Pinpoint the cell where the given text exists, returning its [x, y] midpoint coordinate. 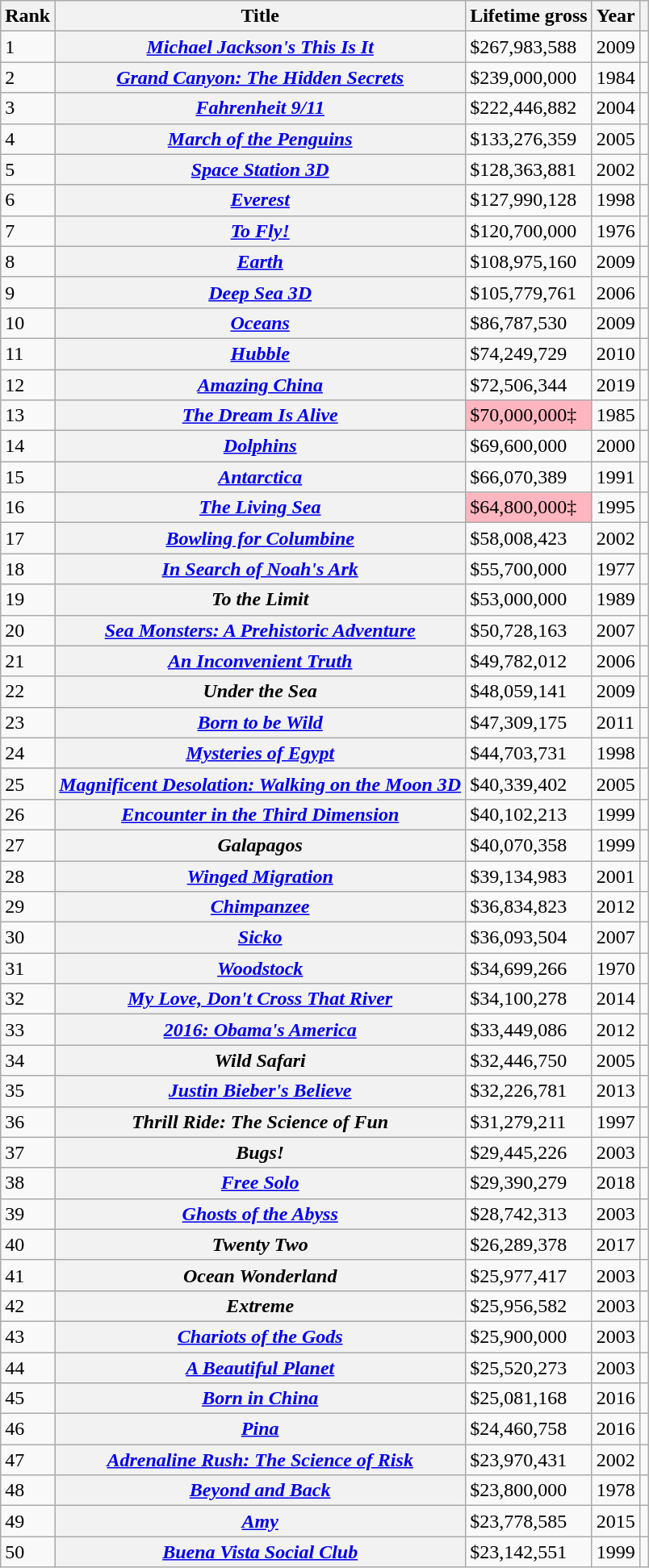
$34,100,278 [530, 999]
20 [27, 630]
To Fly! [260, 231]
36 [27, 1122]
March of the Penguins [260, 139]
1989 [615, 600]
In Search of Noah's Ark [260, 569]
12 [27, 385]
46 [27, 1429]
Space Station 3D [260, 169]
1991 [615, 477]
Chariots of the Gods [260, 1336]
$26,289,378 [530, 1244]
$55,700,000 [530, 569]
Year [615, 16]
$66,070,389 [530, 477]
Justin Bieber's Believe [260, 1091]
$28,742,313 [530, 1214]
Woodstock [260, 968]
$33,449,086 [530, 1030]
16 [27, 508]
$29,445,226 [530, 1152]
1 [27, 47]
$53,000,000 [530, 600]
$25,520,273 [530, 1368]
$25,081,168 [530, 1399]
Born in China [260, 1399]
2017 [615, 1244]
30 [27, 938]
$47,309,175 [530, 722]
1997 [615, 1122]
Chimpanzee [260, 907]
$34,699,266 [530, 968]
15 [27, 477]
2010 [615, 353]
Sicko [260, 938]
26 [27, 814]
Mysteries of Egypt [260, 753]
Fahrenheit 9/11 [260, 108]
1995 [615, 508]
$69,600,000 [530, 446]
1976 [615, 231]
Thrill Ride: The Science of Fun [260, 1122]
$105,779,761 [530, 292]
Twenty Two [260, 1244]
23 [27, 722]
7 [27, 231]
Deep Sea 3D [260, 292]
35 [27, 1091]
27 [27, 845]
Oceans [260, 323]
Buena Vista Social Club [260, 1552]
19 [27, 600]
40 [27, 1244]
41 [27, 1275]
$44,703,731 [530, 753]
2001 [615, 876]
$239,000,000 [530, 77]
Hubble [260, 353]
2011 [615, 722]
The Dream Is Alive [260, 416]
$36,834,823 [530, 907]
2018 [615, 1183]
$70,000,000‡ [530, 416]
2 [27, 77]
$36,093,504 [530, 938]
39 [27, 1214]
Wild Safari [260, 1060]
To the Limit [260, 600]
2000 [615, 446]
$25,956,582 [530, 1306]
$32,446,750 [530, 1060]
$24,460,758 [530, 1429]
The Living Sea [260, 508]
$267,983,588 [530, 47]
Pina [260, 1429]
$74,249,729 [530, 353]
48 [27, 1491]
$23,142,551 [530, 1552]
31 [27, 968]
$25,900,000 [530, 1336]
29 [27, 907]
1984 [615, 77]
2014 [615, 999]
1977 [615, 569]
Grand Canyon: The Hidden Secrets [260, 77]
11 [27, 353]
$128,363,881 [530, 169]
$25,977,417 [530, 1275]
$50,728,163 [530, 630]
50 [27, 1552]
1985 [615, 416]
38 [27, 1183]
Earth [260, 261]
$72,506,344 [530, 385]
5 [27, 169]
3 [27, 108]
14 [27, 446]
Beyond and Back [260, 1491]
33 [27, 1030]
Adrenaline Rush: The Science of Risk [260, 1460]
Ocean Wonderland [260, 1275]
$133,276,359 [530, 139]
4 [27, 139]
Dolphins [260, 446]
24 [27, 753]
An Inconvenient Truth [260, 661]
28 [27, 876]
Michael Jackson's This Is It [260, 47]
$39,134,983 [530, 876]
Under the Sea [260, 692]
8 [27, 261]
34 [27, 1060]
43 [27, 1336]
42 [27, 1306]
$49,782,012 [530, 661]
Everest [260, 200]
22 [27, 692]
25 [27, 784]
$58,008,423 [530, 538]
Amazing China [260, 385]
$40,070,358 [530, 845]
$86,787,530 [530, 323]
$40,339,402 [530, 784]
9 [27, 292]
Born to be Wild [260, 722]
$23,778,585 [530, 1521]
Rank [27, 16]
2013 [615, 1091]
47 [27, 1460]
$32,226,781 [530, 1091]
2004 [615, 108]
$29,390,279 [530, 1183]
$120,700,000 [530, 231]
$23,970,431 [530, 1460]
1978 [615, 1491]
Lifetime gross [530, 16]
18 [27, 569]
$31,279,211 [530, 1122]
Galapagos [260, 845]
$48,059,141 [530, 692]
6 [27, 200]
$23,800,000 [530, 1491]
2015 [615, 1521]
32 [27, 999]
2016: Obama's America [260, 1030]
$222,446,882 [530, 108]
2019 [615, 385]
$40,102,213 [530, 814]
Free Solo [260, 1183]
Antarctica [260, 477]
10 [27, 323]
Encounter in the Third Dimension [260, 814]
My Love, Don't Cross That River [260, 999]
Sea Monsters: A Prehistoric Adventure [260, 630]
$127,990,128 [530, 200]
Ghosts of the Abyss [260, 1214]
17 [27, 538]
44 [27, 1368]
Bugs! [260, 1152]
Extreme [260, 1306]
37 [27, 1152]
1970 [615, 968]
13 [27, 416]
A Beautiful Planet [260, 1368]
Amy [260, 1521]
$108,975,160 [530, 261]
45 [27, 1399]
Magnificent Desolation: Walking on the Moon 3D [260, 784]
$64,800,000‡ [530, 508]
Title [260, 16]
Bowling for Columbine [260, 538]
Winged Migration [260, 876]
21 [27, 661]
49 [27, 1521]
